From the cell containing the given text, extract its center point as (X, Y) coordinate. 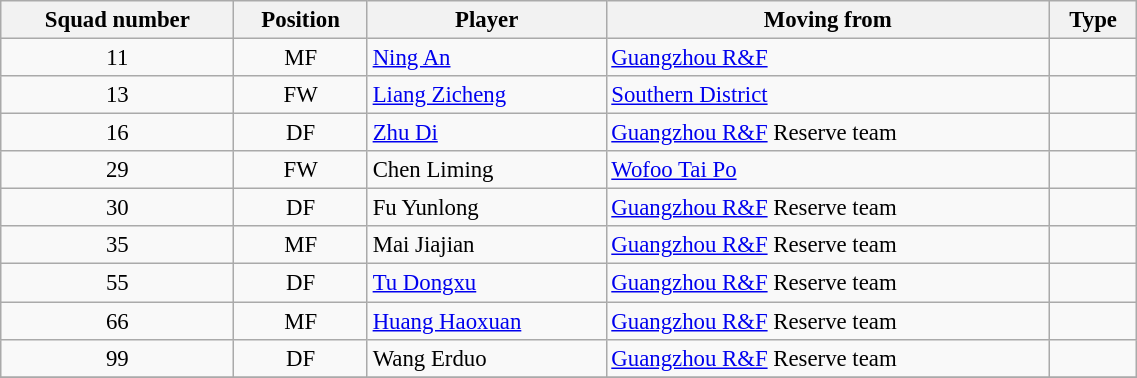
Wang Erduo (486, 358)
Moving from (828, 20)
29 (118, 170)
Position (300, 20)
Fu Yunlong (486, 208)
11 (118, 58)
Chen Liming (486, 170)
16 (118, 133)
Wofoo Tai Po (828, 170)
Liang Zicheng (486, 95)
13 (118, 95)
99 (118, 358)
Tu Dongxu (486, 283)
Player (486, 20)
Mai Jiajian (486, 245)
Guangzhou R&F (828, 58)
Huang Haoxuan (486, 321)
Zhu Di (486, 133)
66 (118, 321)
55 (118, 283)
30 (118, 208)
Squad number (118, 20)
35 (118, 245)
Ning An (486, 58)
Type (1092, 20)
Southern District (828, 95)
